Detect which cell encompasses the target text, then output its [X, Y] center coordinate. 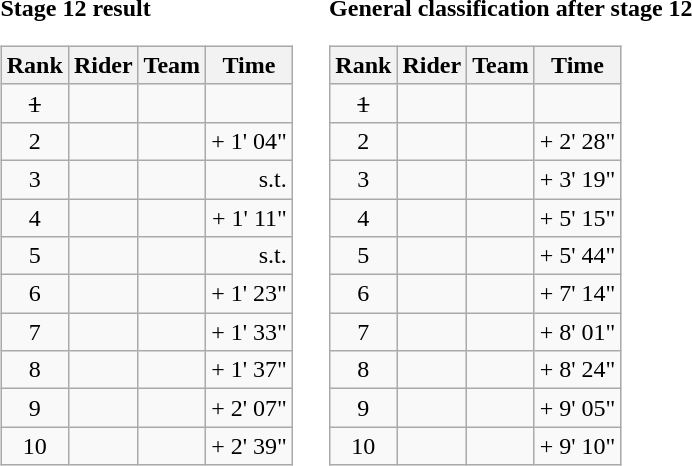
+ 8' 01" [578, 332]
+ 2' 07" [250, 408]
+ 1' 11" [250, 217]
+ 3' 19" [578, 179]
+ 1' 23" [250, 294]
+ 5' 15" [578, 217]
+ 9' 10" [578, 446]
+ 1' 04" [250, 141]
+ 9' 05" [578, 408]
+ 2' 39" [250, 446]
+ 2' 28" [578, 141]
+ 1' 33" [250, 332]
+ 5' 44" [578, 256]
+ 7' 14" [578, 294]
+ 8' 24" [578, 370]
+ 1' 37" [250, 370]
